Search for the cell housing the specified text and yield its (X, Y) center coordinate. 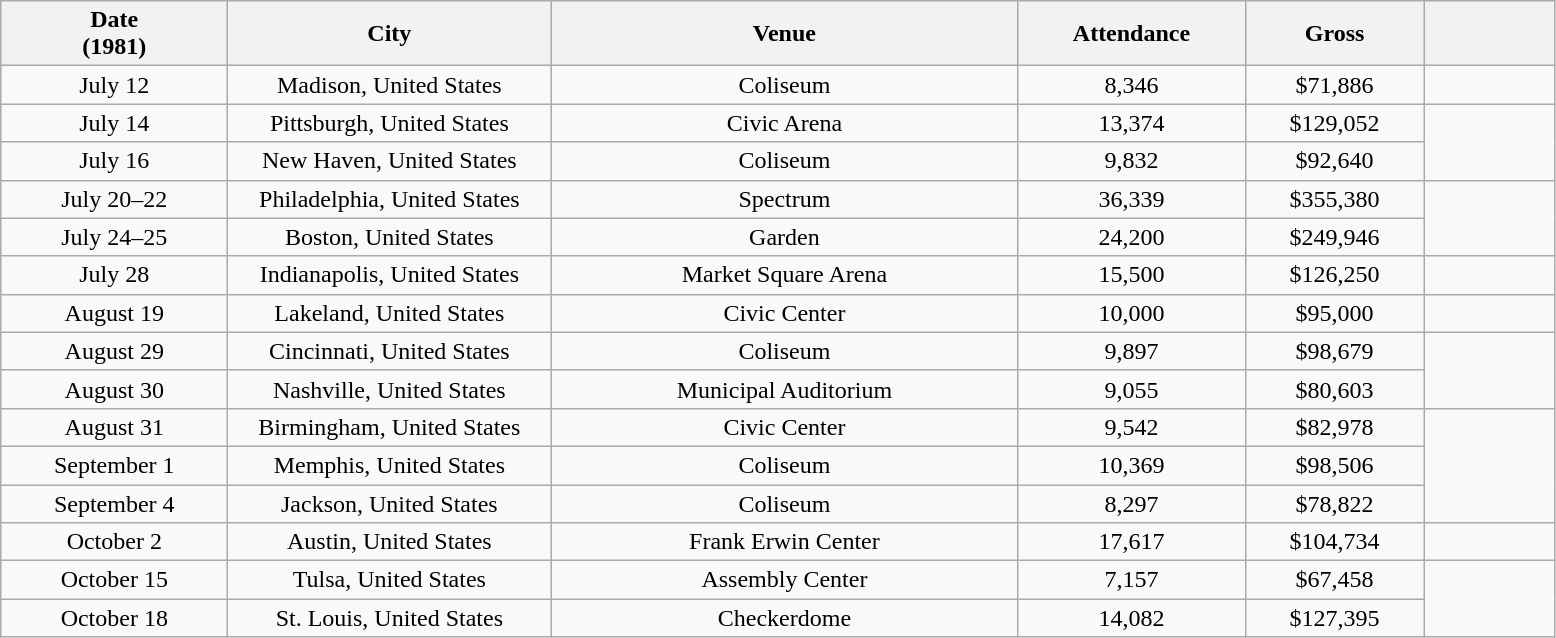
$71,886 (1334, 85)
7,157 (1132, 580)
36,339 (1132, 199)
Assembly Center (784, 580)
Attendance (1132, 34)
Lakeland, United States (390, 313)
15,500 (1132, 275)
$78,822 (1334, 503)
8,346 (1132, 85)
Jackson, United States (390, 503)
$98,506 (1334, 465)
13,374 (1132, 123)
August 30 (114, 389)
$67,458 (1334, 580)
September 1 (114, 465)
10,369 (1132, 465)
9,055 (1132, 389)
Garden (784, 237)
14,082 (1132, 618)
10,000 (1132, 313)
Checkerdome (784, 618)
Indianapolis, United States (390, 275)
$82,978 (1334, 427)
Austin, United States (390, 542)
$355,380 (1334, 199)
St. Louis, United States (390, 618)
$129,052 (1334, 123)
Date(1981) (114, 34)
July 16 (114, 161)
City (390, 34)
July 24–25 (114, 237)
Madison, United States (390, 85)
October 18 (114, 618)
October 15 (114, 580)
9,897 (1132, 351)
Pittsburgh, United States (390, 123)
Memphis, United States (390, 465)
August 29 (114, 351)
August 19 (114, 313)
$127,395 (1334, 618)
9,542 (1132, 427)
8,297 (1132, 503)
$249,946 (1334, 237)
Municipal Auditorium (784, 389)
Tulsa, United States (390, 580)
Spectrum (784, 199)
New Haven, United States (390, 161)
Boston, United States (390, 237)
$104,734 (1334, 542)
24,200 (1132, 237)
Frank Erwin Center (784, 542)
$126,250 (1334, 275)
July 12 (114, 85)
$98,679 (1334, 351)
July 28 (114, 275)
Birmingham, United States (390, 427)
July 14 (114, 123)
Market Square Arena (784, 275)
Civic Arena (784, 123)
17,617 (1132, 542)
August 31 (114, 427)
Philadelphia, United States (390, 199)
Gross (1334, 34)
Cincinnati, United States (390, 351)
October 2 (114, 542)
9,832 (1132, 161)
Nashville, United States (390, 389)
$95,000 (1334, 313)
$92,640 (1334, 161)
Venue (784, 34)
$80,603 (1334, 389)
July 20–22 (114, 199)
September 4 (114, 503)
